Return [X, Y] of the center of cell containing provided text 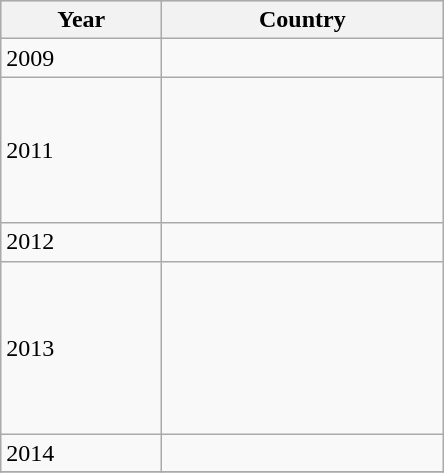
Country [302, 20]
2013 [82, 348]
2014 [82, 453]
2011 [82, 150]
2012 [82, 242]
Year [82, 20]
2009 [82, 58]
